Search for the cell housing the specified text and yield its (X, Y) center coordinate. 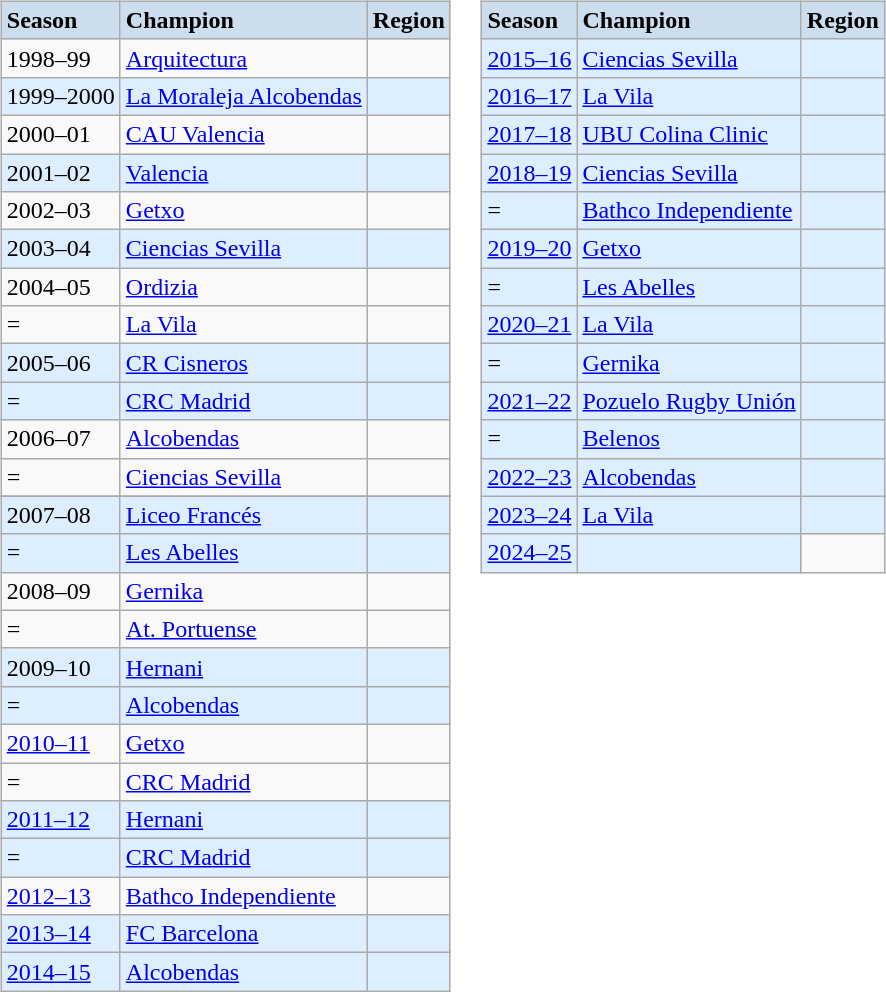
CR Cisneros (244, 363)
FC Barcelona (244, 934)
2019–20 (530, 249)
2008–09 (60, 591)
2000–01 (60, 134)
2003–04 (60, 249)
1998–99 (60, 58)
2012–13 (60, 896)
Valencia (244, 173)
2009–10 (60, 667)
At. Portuense (244, 629)
2023–24 (530, 515)
2013–14 (60, 934)
CAU Valencia (244, 134)
La Moraleja Alcobendas (244, 96)
2001–02 (60, 173)
1999–2000 (60, 96)
2007–08 (60, 515)
Belenos (689, 439)
2024–25 (530, 553)
2002–03 (60, 211)
2006–07 (60, 439)
2011–12 (60, 820)
Pozuelo Rugby Unión (689, 401)
Arquitectura (244, 58)
2015–16 (530, 58)
2021–22 (530, 401)
2020–21 (530, 325)
2004–05 (60, 287)
2014–15 (60, 972)
Liceo Francés (244, 515)
2022–23 (530, 477)
UBU Colina Clinic (689, 134)
Ordizia (244, 287)
2016–17 (530, 96)
2010–11 (60, 743)
2005–06 (60, 363)
2018–19 (530, 173)
2017–18 (530, 134)
